For the text-containing cell, return its midpoint in (x, y) coordinate format. 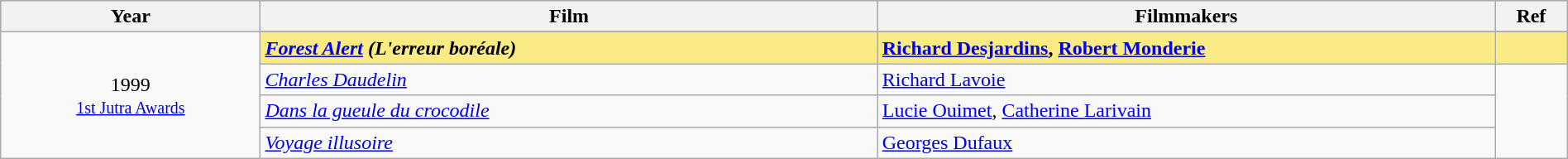
Year (131, 17)
Richard Lavoie (1186, 79)
Voyage illusoire (569, 142)
Dans la gueule du crocodile (569, 111)
Forest Alert (L'erreur boréale) (569, 48)
Film (569, 17)
Georges Dufaux (1186, 142)
1999 1st Jutra Awards (131, 95)
Ref (1532, 17)
Filmmakers (1186, 17)
Charles Daudelin (569, 79)
Lucie Ouimet, Catherine Larivain (1186, 111)
Richard Desjardins, Robert Monderie (1186, 48)
